Extract the [X, Y] coordinate from the center of the cell holding the provided text.  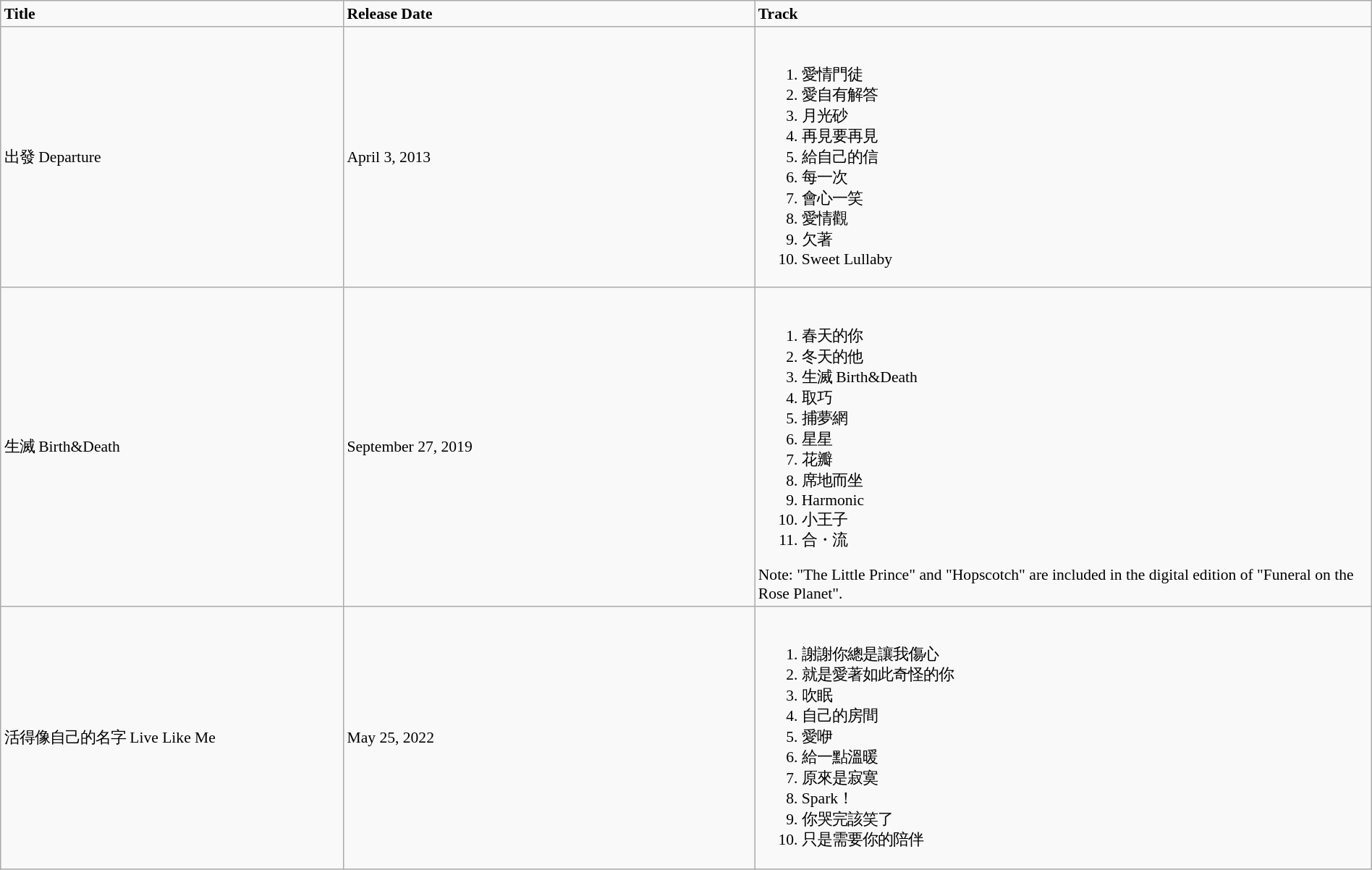
愛情門徒愛自有解答月光砂再見要再見給自己的信每一次會心一笑愛情觀欠著Sweet Lullaby [1064, 158]
Title [172, 14]
Track [1064, 14]
May 25, 2022 [549, 738]
生滅 Birth&Death [172, 447]
出發 Departure [172, 158]
活得像自己的名字 Live Like Me [172, 738]
謝謝你總是讓我傷心就是愛著如此奇怪的你吹眠自己的房間愛咿給一點溫暖原來是寂寞Spark！你哭完該笑了只是需要你的陪伴 [1064, 738]
Release Date [549, 14]
September 27, 2019 [549, 447]
April 3, 2013 [549, 158]
